Scan for the cell matching the given text and deliver its [X, Y] coordinate at center. 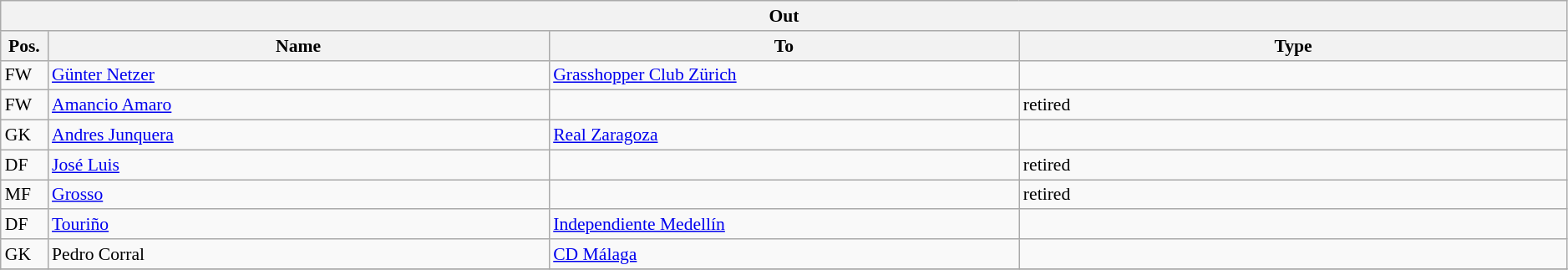
Grosso [298, 195]
CD Málaga [784, 254]
Günter Netzer [298, 75]
To [784, 46]
Amancio Amaro [298, 105]
Out [784, 16]
Pedro Corral [298, 254]
Touriño [298, 225]
MF [24, 195]
Andres Junquera [298, 135]
Real Zaragoza [784, 135]
Independiente Medellín [784, 225]
Name [298, 46]
Grasshopper Club Zürich [784, 75]
Type [1293, 46]
Pos. [24, 46]
José Luis [298, 165]
